Provide the (X, Y) coordinate of the cell's center where the given text is located.  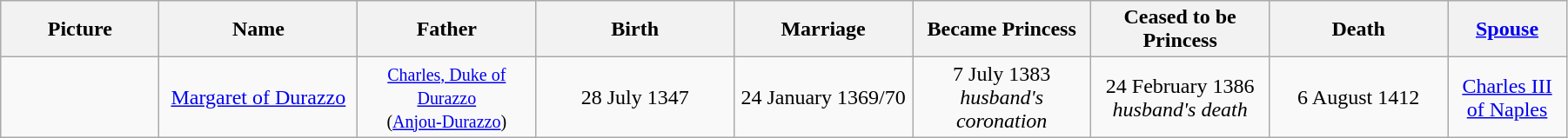
Picture (80, 30)
7 July 1383husband's coronation (1002, 97)
24 January 1369/70 (823, 97)
Margaret of Durazzo (258, 97)
Marriage (823, 30)
Ceased to be Princess (1180, 30)
28 July 1347 (635, 97)
Birth (635, 30)
6 August 1412 (1359, 97)
24 February 1386husband's death (1180, 97)
Name (258, 30)
Death (1359, 30)
Father (447, 30)
Spouse (1507, 30)
Charles, Duke of Durazzo(Anjou-Durazzo) (447, 97)
Became Princess (1002, 30)
Charles III of Naples (1507, 97)
